Provide the (x, y) coordinate of the cell's center where the given text is located.  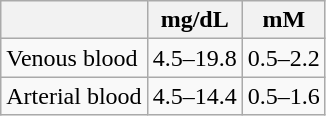
0.5–1.6 (284, 96)
mM (284, 20)
0.5–2.2 (284, 58)
mg/dL (194, 20)
4.5–19.8 (194, 58)
Arterial blood (74, 96)
4.5–14.4 (194, 96)
Venous blood (74, 58)
